Locate the cell with the specified text and output its [X, Y] center coordinate. 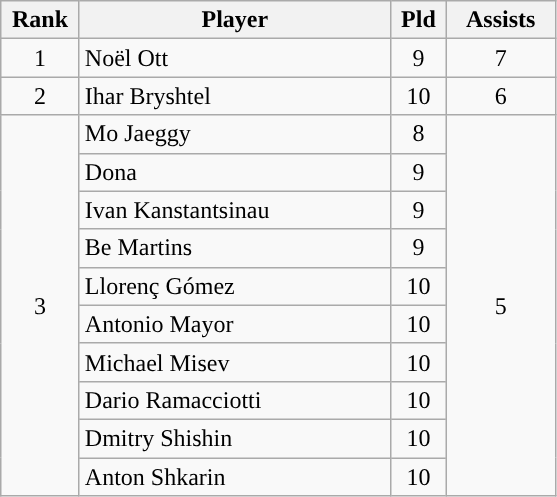
Pld [418, 20]
1 [40, 58]
Dona [234, 172]
Ivan Kanstantsinau [234, 210]
Dario Ramacciotti [234, 400]
2 [40, 96]
Assists [500, 20]
Be Martins [234, 248]
Ihar Bryshtel [234, 96]
Llorenç Gómez [234, 286]
Mo Jaeggy [234, 134]
8 [418, 134]
3 [40, 306]
Noël Ott [234, 58]
6 [500, 96]
7 [500, 58]
Player [234, 20]
Anton Shkarin [234, 477]
Rank [40, 20]
Michael Misev [234, 362]
Dmitry Shishin [234, 438]
Antonio Mayor [234, 324]
5 [500, 306]
